Extract the [x, y] coordinate from the center of the cell holding the provided text.  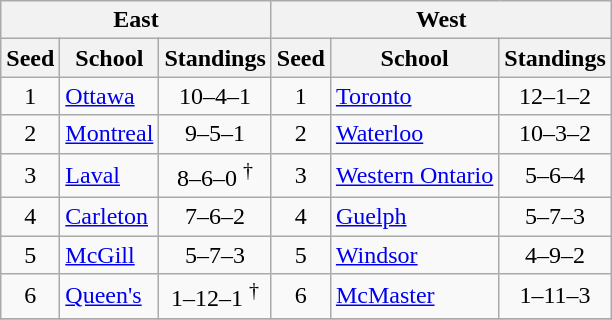
12–1–2 [555, 96]
McMaster [414, 296]
Waterloo [414, 134]
5–6–4 [555, 176]
1–11–3 [555, 296]
Queen's [110, 296]
Windsor [414, 255]
East [136, 20]
Guelph [414, 217]
4–9–2 [555, 255]
Laval [110, 176]
7–6–2 [215, 217]
Western Ontario [414, 176]
10–3–2 [555, 134]
McGill [110, 255]
Toronto [414, 96]
Carleton [110, 217]
9–5–1 [215, 134]
10–4–1 [215, 96]
Montreal [110, 134]
8–6–0 † [215, 176]
1–12–1 † [215, 296]
Ottawa [110, 96]
West [441, 20]
